Return the (x, y) coordinate for the center point of the cell that contains the specified text.  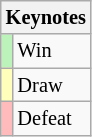
Keynotes (46, 17)
Win (52, 51)
Draw (52, 85)
Defeat (52, 118)
